Find where the given text appears and provide that cell's center as [x, y] coordinate. 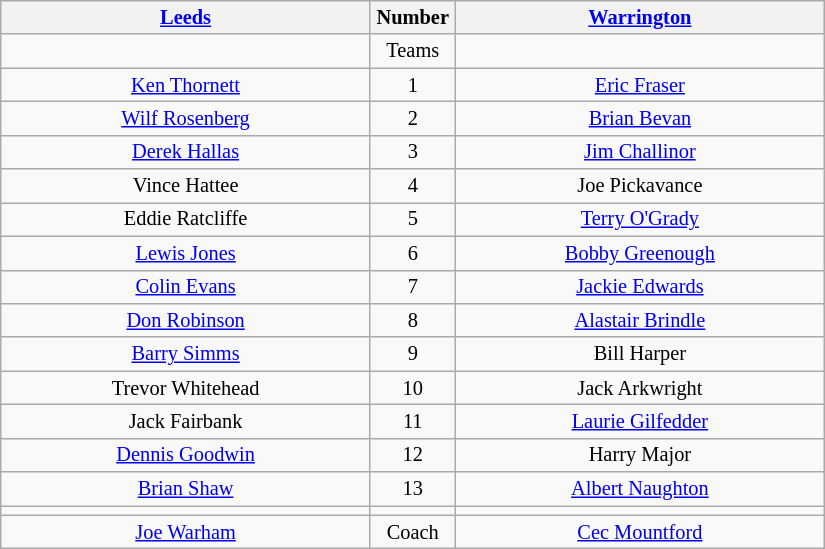
Wilf Rosenberg [186, 118]
7 [412, 287]
Dennis Goodwin [186, 455]
Trevor Whitehead [186, 388]
9 [412, 354]
Derek Hallas [186, 152]
Terry O'Grady [640, 219]
Jack Fairbank [186, 421]
Number [412, 17]
1 [412, 85]
Joe Warham [186, 532]
Bobby Greenough [640, 253]
Eddie Ratcliffe [186, 219]
Warrington [640, 17]
Alastair Brindle [640, 320]
Jack Arkwright [640, 388]
Teams [412, 51]
4 [412, 186]
Barry Simms [186, 354]
Ken Thornett [186, 85]
Laurie Gilfedder [640, 421]
Albert Naughton [640, 489]
11 [412, 421]
10 [412, 388]
3 [412, 152]
2 [412, 118]
Cec Mountford [640, 532]
Brian Shaw [186, 489]
Harry Major [640, 455]
12 [412, 455]
6 [412, 253]
Jackie Edwards [640, 287]
Bill Harper [640, 354]
8 [412, 320]
Leeds [186, 17]
Jim Challinor [640, 152]
Coach [412, 532]
Vince Hattee [186, 186]
Joe Pickavance [640, 186]
Brian Bevan [640, 118]
Colin Evans [186, 287]
5 [412, 219]
13 [412, 489]
Lewis Jones [186, 253]
Eric Fraser [640, 85]
Don Robinson [186, 320]
